Return the (x, y) coordinate for the center point of the cell that contains the specified text.  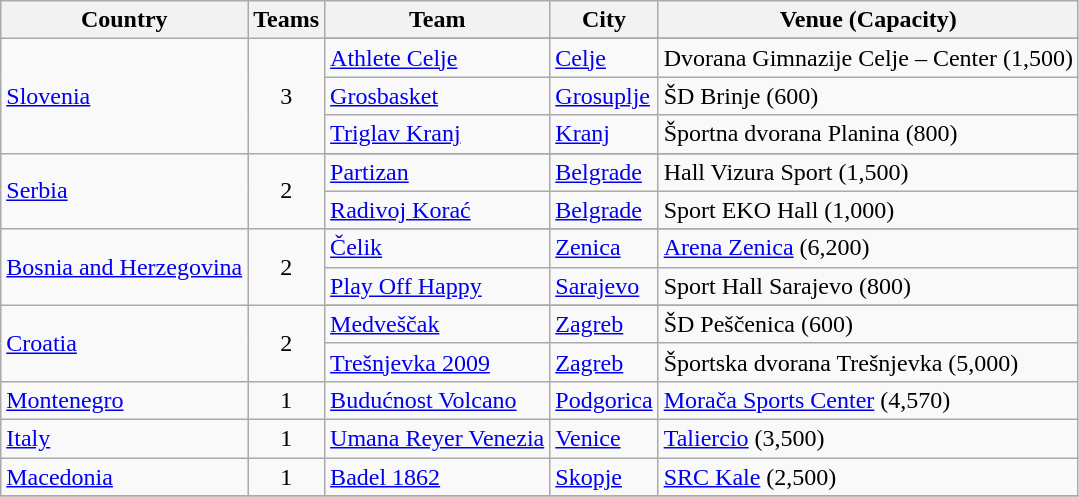
3 (286, 96)
Italy (124, 438)
Arena Zenica (6,200) (868, 248)
Sarajevo (604, 286)
Taliercio (3,500) (868, 438)
Partizan (438, 172)
Hall Vizura Sport (1,500) (868, 172)
Team (438, 20)
Skopje (604, 477)
SRC Kale (2,500) (868, 477)
Venice (604, 438)
Venue (Capacity) (868, 20)
ŠD Peščenica (600) (868, 324)
Bosnia and Herzegovina (124, 267)
Serbia (124, 191)
Teams (286, 20)
Radivoj Korać (438, 210)
Triglav Kranj (438, 134)
City (604, 20)
Montenegro (124, 400)
Grosbasket (438, 96)
Trešnjevka 2009 (438, 362)
Budućnost Volcano (438, 400)
Celje (604, 58)
Medveščak (438, 324)
ŠD Brinje (600) (868, 96)
Športna dvorana Planina (800) (868, 134)
Play Off Happy (438, 286)
Athlete Celje (438, 58)
Sport Hall Sarajevo (800) (868, 286)
Grosuplje (604, 96)
Zenica (604, 248)
Badel 1862 (438, 477)
Macedonia (124, 477)
Športska dvorana Trešnjevka (5,000) (868, 362)
Slovenia (124, 96)
Dvorana Gimnazije Celje – Center (1,500) (868, 58)
Morača Sports Center (4,570) (868, 400)
Umana Reyer Venezia (438, 438)
Croatia (124, 343)
Podgorica (604, 400)
Sport EKO Hall (1,000) (868, 210)
Country (124, 20)
Čelik (438, 248)
Kranj (604, 134)
